Output the [x, y] coordinate of the center of the cell containing the given text.  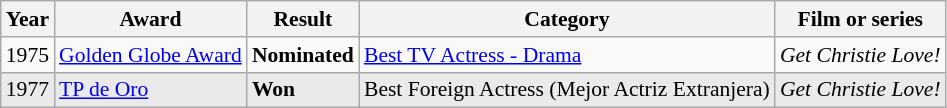
Year [28, 19]
Best TV Actress - Drama [567, 55]
Golden Globe Award [150, 55]
Won [303, 90]
1977 [28, 90]
Award [150, 19]
Film or series [860, 19]
Nominated [303, 55]
TP de Oro [150, 90]
Result [303, 19]
Best Foreign Actress (Mejor Actriz Extranjera) [567, 90]
Category [567, 19]
1975 [28, 55]
